Pinpoint the cell where the given text exists, returning its [x, y] midpoint coordinate. 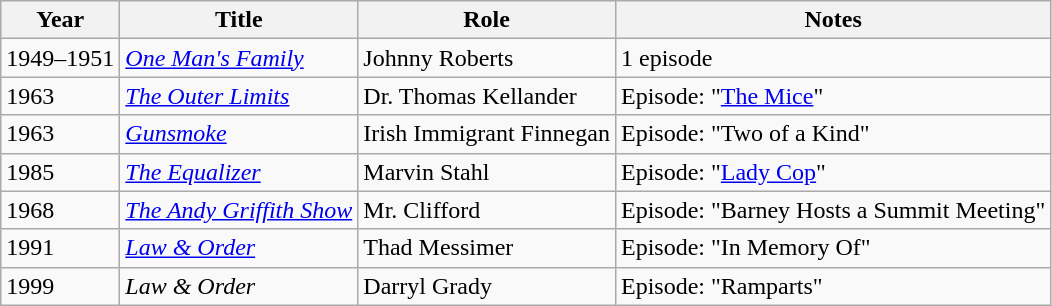
1968 [60, 210]
Episode: "In Memory Of" [832, 248]
1991 [60, 248]
The Andy Griffith Show [239, 210]
One Man's Family [239, 58]
1985 [60, 172]
Marvin Stahl [487, 172]
Thad Messimer [487, 248]
Episode: "Lady Cop" [832, 172]
Role [487, 20]
Irish Immigrant Finnegan [487, 134]
Dr. Thomas Kellander [487, 96]
Episode: "The Mice" [832, 96]
Year [60, 20]
Episode: "Barney Hosts a Summit Meeting" [832, 210]
1999 [60, 286]
Episode: "Two of a Kind" [832, 134]
Darryl Grady [487, 286]
Gunsmoke [239, 134]
1949–1951 [60, 58]
The Equalizer [239, 172]
Johnny Roberts [487, 58]
Title [239, 20]
The Outer Limits [239, 96]
1 episode [832, 58]
Notes [832, 20]
Mr. Clifford [487, 210]
Episode: "Ramparts" [832, 286]
